For the text-containing cell, return its midpoint in (x, y) coordinate format. 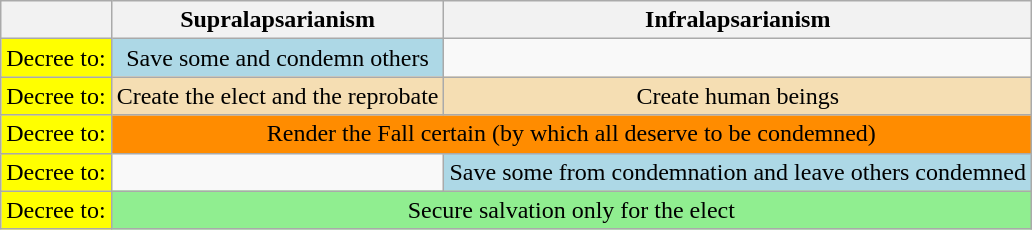
Save some and condemn others (278, 58)
Create the elect and the reprobate (278, 96)
Supralapsarianism (278, 20)
Render the Fall certain (by which all deserve to be condemned) (571, 134)
Save some from condemnation and leave others condemned (738, 172)
Create human beings (738, 96)
Secure salvation only for the elect (571, 210)
Infralapsarianism (738, 20)
